Pinpoint the cell where the given text exists, returning its [X, Y] midpoint coordinate. 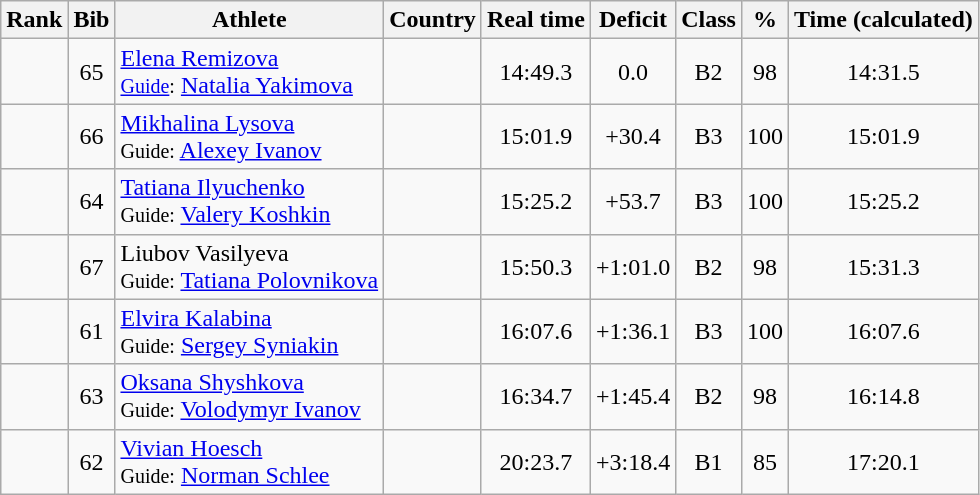
% [764, 20]
Rank [34, 20]
Class [709, 20]
B1 [709, 462]
Athlete [250, 20]
15:50.3 [536, 266]
+3:18.4 [632, 462]
14:49.3 [536, 72]
+1:45.4 [632, 396]
15:31.3 [883, 266]
16:34.7 [536, 396]
62 [92, 462]
14:31.5 [883, 72]
16:14.8 [883, 396]
Elvira KalabinaGuide: Sergey Syniakin [250, 332]
61 [92, 332]
67 [92, 266]
65 [92, 72]
Oksana ShyshkovaGuide: Volodymyr Ivanov [250, 396]
20:23.7 [536, 462]
66 [92, 136]
Time (calculated) [883, 20]
17:20.1 [883, 462]
Liubov VasilyevaGuide: Tatiana Polovnikova [250, 266]
+1:36.1 [632, 332]
Deficit [632, 20]
Real time [536, 20]
85 [764, 462]
64 [92, 202]
+30.4 [632, 136]
Country [433, 20]
+53.7 [632, 202]
Bib [92, 20]
Vivian HoeschGuide: Norman Schlee [250, 462]
+1:01.0 [632, 266]
Mikhalina LysovaGuide: Alexey Ivanov [250, 136]
Tatiana IlyuchenkoGuide: Valery Koshkin [250, 202]
63 [92, 396]
Elena RemizovaGuide: Natalia Yakimova [250, 72]
0.0 [632, 72]
